Determine the [x, y] coordinate at the center of the cell enclosing the given text.  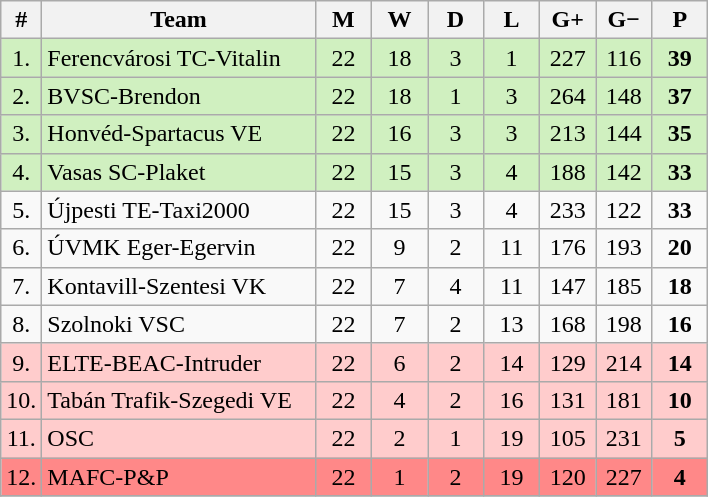
181 [624, 400]
Szolnoki VSC [179, 324]
129 [568, 362]
264 [568, 96]
142 [624, 172]
193 [624, 248]
37 [680, 96]
Honvéd-Spartacus VE [179, 134]
9 [399, 248]
3. [22, 134]
122 [624, 210]
5. [22, 210]
1. [22, 58]
20 [680, 248]
BVSC-Brendon [179, 96]
39 [680, 58]
116 [624, 58]
D [456, 20]
231 [624, 438]
Vasas SC-Plaket [179, 172]
147 [568, 286]
Kontavill-Szentesi VK [179, 286]
148 [624, 96]
9. [22, 362]
176 [568, 248]
188 [568, 172]
233 [568, 210]
L [512, 20]
# [22, 20]
105 [568, 438]
Ferencvárosi TC-Vitalin [179, 58]
Tabán Trafik-Szegedi VE [179, 400]
ELTE-BEAC-Intruder [179, 362]
ÚVMK Eger-Egervin [179, 248]
G+ [568, 20]
6 [399, 362]
P [680, 20]
8. [22, 324]
10 [680, 400]
MAFC-P&P [179, 477]
W [399, 20]
213 [568, 134]
7. [22, 286]
OSC [179, 438]
131 [568, 400]
168 [568, 324]
2. [22, 96]
12. [22, 477]
M [343, 20]
35 [680, 134]
214 [624, 362]
11. [22, 438]
120 [568, 477]
198 [624, 324]
5 [680, 438]
13 [512, 324]
10. [22, 400]
144 [624, 134]
G− [624, 20]
Újpesti TE-Taxi2000 [179, 210]
4. [22, 172]
185 [624, 286]
Team [179, 20]
6. [22, 248]
